Output the [X, Y] coordinate of the center of the cell containing the given text.  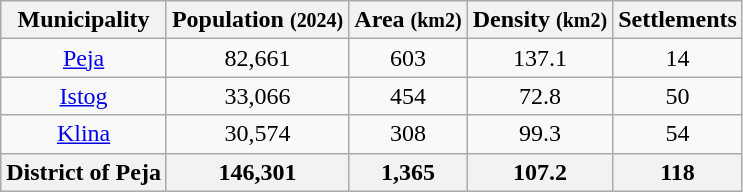
107.2 [540, 172]
33,066 [257, 96]
Klina [84, 134]
1,365 [408, 172]
118 [678, 172]
82,661 [257, 58]
Peja [84, 58]
603 [408, 58]
30,574 [257, 134]
Population (2024) [257, 20]
454 [408, 96]
Municipality [84, 20]
14 [678, 58]
137.1 [540, 58]
146,301 [257, 172]
50 [678, 96]
Area (km2) [408, 20]
Istog [84, 96]
Settlements [678, 20]
Density (km2) [540, 20]
54 [678, 134]
99.3 [540, 134]
District of Peja [84, 172]
72.8 [540, 96]
308 [408, 134]
